Find where the given text appears and provide that cell's center as (X, Y) coordinate. 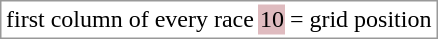
first column of every race (130, 19)
10 (272, 19)
= grid position (360, 19)
